From the cell containing the given text, extract its center point as [x, y] coordinate. 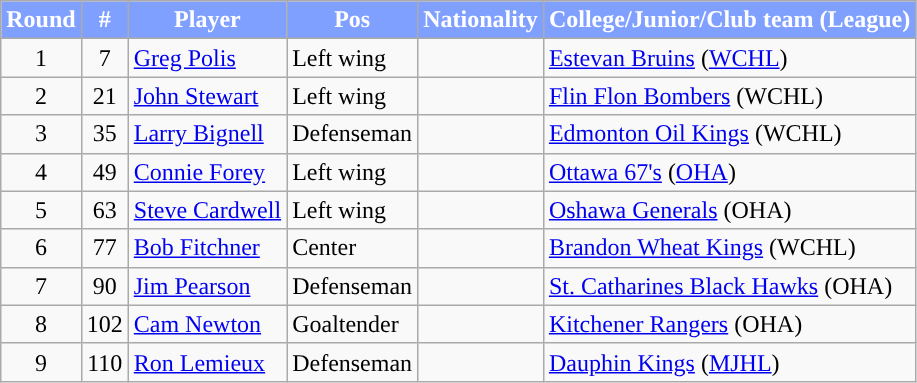
Larry Bignell [207, 134]
Cam Newton [207, 324]
6 [41, 248]
Ottawa 67's (OHA) [729, 172]
Round [41, 20]
Greg Polis [207, 58]
77 [104, 248]
21 [104, 96]
Steve Cardwell [207, 210]
5 [41, 210]
Brandon Wheat Kings (WCHL) [729, 248]
Jim Pearson [207, 286]
College/Junior/Club team (League) [729, 20]
63 [104, 210]
Estevan Bruins (WCHL) [729, 58]
Center [352, 248]
9 [41, 362]
Nationality [481, 20]
Oshawa Generals (OHA) [729, 210]
Goaltender [352, 324]
Kitchener Rangers (OHA) [729, 324]
2 [41, 96]
8 [41, 324]
102 [104, 324]
3 [41, 134]
35 [104, 134]
Pos [352, 20]
Flin Flon Bombers (WCHL) [729, 96]
Connie Forey [207, 172]
90 [104, 286]
Player [207, 20]
Bob Fitchner [207, 248]
Dauphin Kings (MJHL) [729, 362]
110 [104, 362]
49 [104, 172]
John Stewart [207, 96]
4 [41, 172]
Edmonton Oil Kings (WCHL) [729, 134]
1 [41, 58]
St. Catharines Black Hawks (OHA) [729, 286]
Ron Lemieux [207, 362]
# [104, 20]
